Find where the given text appears and provide that cell's center as [x, y] coordinate. 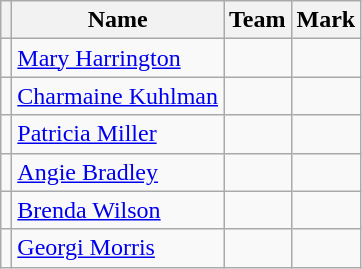
Charmaine Kuhlman [118, 96]
Team [258, 20]
Brenda Wilson [118, 210]
Patricia Miller [118, 134]
Mark [326, 20]
Georgi Morris [118, 248]
Name [118, 20]
Mary Harrington [118, 58]
Angie Bradley [118, 172]
